Capture the cell that displays the provided text and extract its (X, Y) central coordinate. 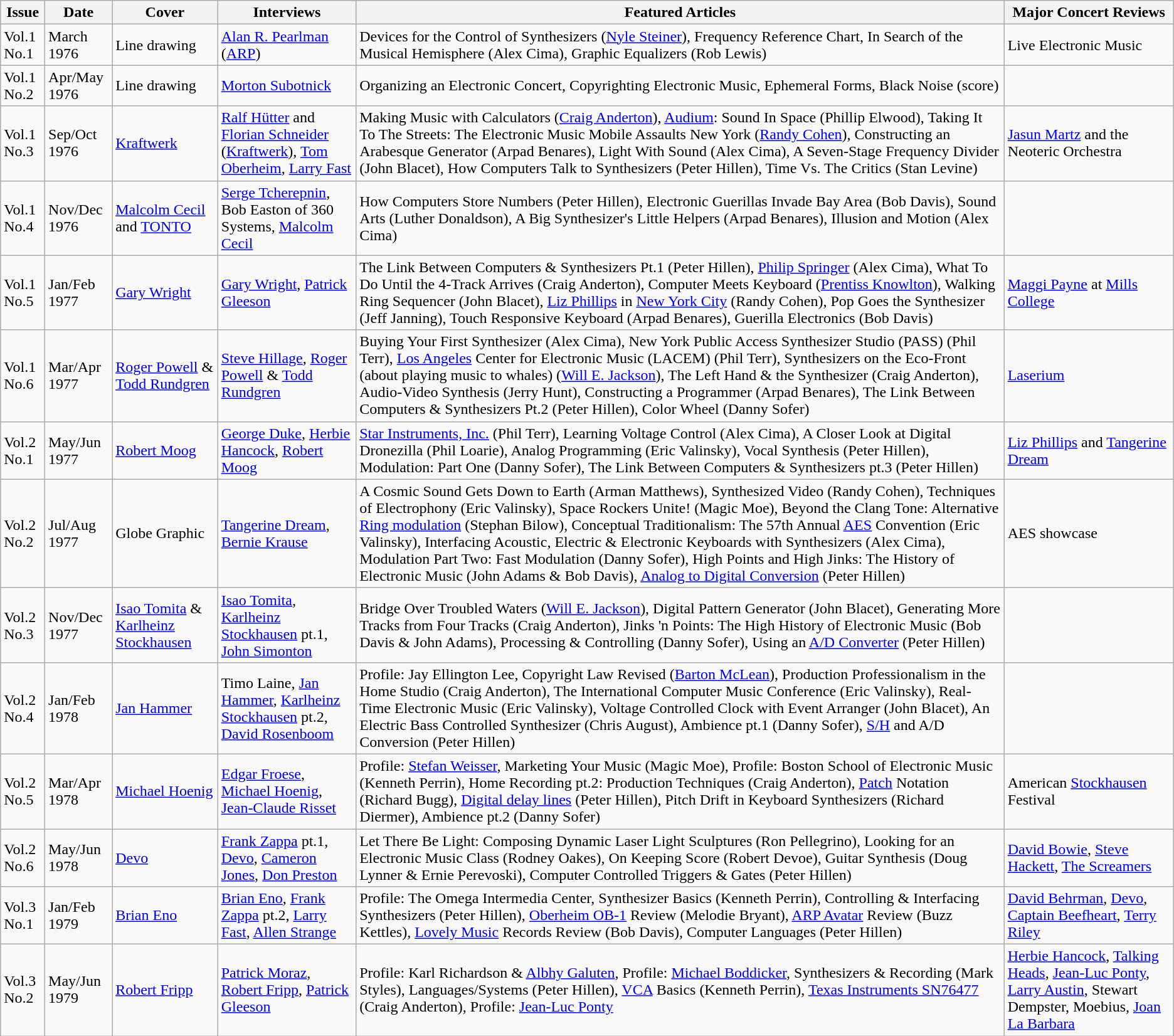
Tangerine Dream, Bernie Krause (287, 533)
Jasun Martz and the Neoteric Orchestra (1089, 143)
Laserium (1089, 376)
Vol.2 No.3 (23, 625)
Jan/Feb 1977 (79, 292)
Morton Subotnick (287, 85)
Michael Hoenig (166, 791)
Gary Wright (166, 292)
Malcolm Cecil and TONTO (166, 218)
AES showcase (1089, 533)
Devo (166, 858)
Jan/Feb 1979 (79, 916)
Vol.1 No.3 (23, 143)
Jan Hammer (166, 708)
Serge Tcherepnin, Bob Easton of 360 Systems, Malcolm Cecil (287, 218)
Vol.1 No.1 (23, 45)
Vol.2 No.1 (23, 450)
Robert Fripp (166, 990)
Apr/May 1976 (79, 85)
Patrick Moraz, Robert Fripp, Patrick Gleeson (287, 990)
Edgar Froese, Michael Hoenig, Jean-Claude Risset (287, 791)
Issue (23, 13)
Ralf Hütter and Florian Schneider (Kraftwerk), Tom Oberheim, Larry Fast (287, 143)
Vol.2 No.6 (23, 858)
Alan R. Pearlman (ARP) (287, 45)
Jan/Feb 1978 (79, 708)
Isao Tomita, Karlheinz Stockhausen pt.1, John Simonton (287, 625)
Nov/Dec 1977 (79, 625)
Cover (166, 13)
Frank Zappa pt.1, Devo, Cameron Jones, Don Preston (287, 858)
George Duke, Herbie Hancock, Robert Moog (287, 450)
Vol.2 No.5 (23, 791)
Jul/Aug 1977 (79, 533)
Vol.2 No.2 (23, 533)
Vol.1 No.2 (23, 85)
Live Electronic Music (1089, 45)
Major Concert Reviews (1089, 13)
American Stockhausen Festival (1089, 791)
Interviews (287, 13)
Vol.1 No.6 (23, 376)
Mar/Apr 1978 (79, 791)
Mar/Apr 1977 (79, 376)
Kraftwerk (166, 143)
Organizing an Electronic Concert, Copyrighting Electronic Music, Ephemeral Forms, Black Noise (score) (680, 85)
Featured Articles (680, 13)
March 1976 (79, 45)
Vol.2 No.4 (23, 708)
Date (79, 13)
Robert Moog (166, 450)
Herbie Hancock, Talking Heads, Jean-Luc Ponty, Larry Austin, Stewart Dempster, Moebius, Joan La Barbara (1089, 990)
Globe Graphic (166, 533)
Isao Tomita & Karlheinz Stockhausen (166, 625)
Timo Laine, Jan Hammer, Karlheinz Stockhausen pt.2, David Rosenboom (287, 708)
May/Jun 1979 (79, 990)
Brian Eno (166, 916)
Vol.1 No.5 (23, 292)
David Bowie, Steve Hackett, The Screamers (1089, 858)
Nov/Dec 1976 (79, 218)
Vol.3 No.2 (23, 990)
Sep/Oct 1976 (79, 143)
May/Jun 1977 (79, 450)
Vol.3 No.1 (23, 916)
Liz Phillips and Tangerine Dream (1089, 450)
Steve Hillage, Roger Powell & Todd Rundgren (287, 376)
David Behrman, Devo, Captain Beefheart, Terry Riley (1089, 916)
Maggi Payne at Mills College (1089, 292)
Roger Powell & Todd Rundgren (166, 376)
Brian Eno, Frank Zappa pt.2, Larry Fast, Allen Strange (287, 916)
Vol.1 No.4 (23, 218)
Gary Wright, Patrick Gleeson (287, 292)
May/Jun 1978 (79, 858)
